Locate the cell with the specified text and output its [X, Y] center coordinate. 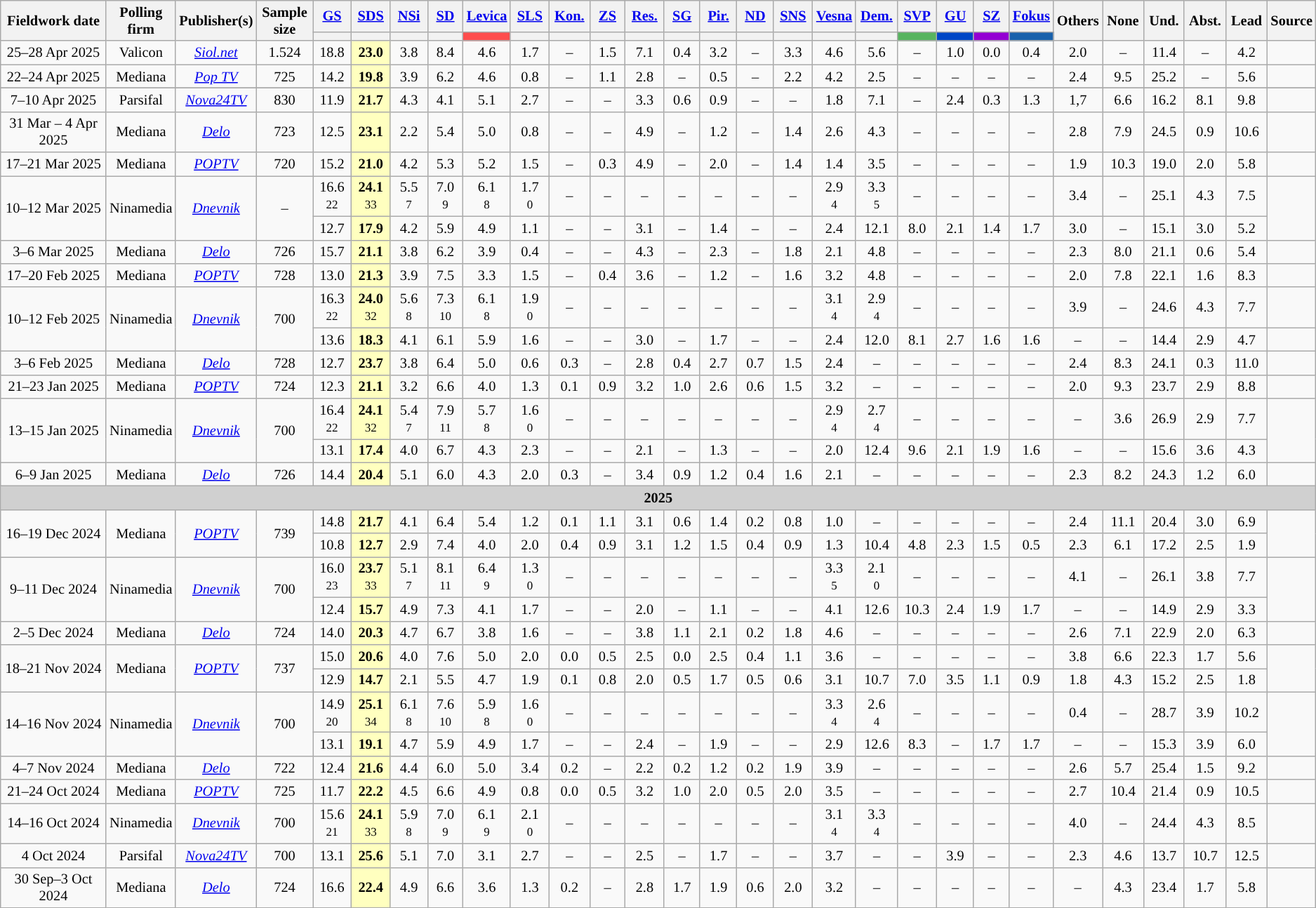
22.2 [371, 792]
3.7 [835, 855]
4.4 [408, 768]
15.3 [1164, 744]
15.1 [1164, 228]
Polling firm [140, 20]
Siol.net [216, 53]
Abst. [1204, 20]
16.322 [333, 307]
24.5 [1164, 132]
12.3 [333, 387]
None [1123, 20]
11.1 [1123, 521]
3–6 Mar 2025 [53, 252]
24.132 [371, 419]
10.6 [1247, 132]
722 [284, 768]
5.78 [487, 419]
14.0 [333, 633]
19.8 [371, 76]
4.5 [408, 792]
2–5 Dec 2024 [53, 633]
830 [284, 100]
1.524 [284, 53]
737 [284, 668]
18.3 [371, 340]
23.0 [371, 53]
Vesna [835, 15]
11.0 [1247, 363]
723 [284, 132]
21.0 [371, 164]
8.8 [1247, 387]
25–28 Apr 2025 [53, 53]
10–12 Mar 2025 [53, 208]
1.70 [529, 196]
Res. [644, 15]
31 Mar – 4 Apr 2025 [53, 132]
Kon. [569, 15]
SZ [991, 15]
GS [333, 15]
9.5 [1123, 76]
3–6 Feb 2025 [53, 363]
25.6 [371, 855]
SVP [917, 15]
7.3 [445, 609]
14–16 Oct 2024 [53, 823]
16–19 Dec 2024 [53, 533]
17–21 Mar 2025 [53, 164]
17.4 [371, 450]
19.1 [371, 744]
23.1 [371, 132]
15.6 [1164, 450]
Und. [1164, 20]
Levica [487, 15]
ZS [607, 15]
23.4 [1164, 888]
22.4 [371, 888]
14.8 [333, 521]
8.4 [445, 53]
9.6 [917, 450]
10.2 [1247, 712]
5.3 [445, 164]
20.6 [371, 656]
25.1 [1164, 196]
24.4 [1164, 823]
12.1 [876, 228]
9.3 [1123, 387]
21–24 Oct 2024 [53, 792]
24.032 [371, 307]
17.9 [371, 228]
14.7 [371, 680]
21.4 [1164, 792]
28.7 [1164, 712]
Source [1291, 20]
7–10 Apr 2025 [53, 100]
Valicon [140, 53]
7.9 [1123, 132]
25.134 [371, 712]
6–9 Jan 2025 [53, 474]
2025 [658, 498]
5.57 [408, 196]
24.6 [1164, 307]
16.622 [333, 196]
22.3 [1164, 656]
14.2 [333, 76]
GU [956, 15]
9.8 [1247, 100]
14.920 [333, 712]
Pir. [719, 15]
14.9 [1164, 609]
Others [1078, 20]
4–7 Nov 2024 [53, 768]
13.7 [1164, 855]
24.3 [1164, 474]
17–20 Feb 2025 [53, 275]
7.6 [445, 656]
16.422 [333, 419]
5.68 [408, 307]
9–11 Dec 2024 [53, 588]
25.2 [1164, 76]
7.8 [1123, 275]
2.74 [876, 419]
0.7 [755, 363]
Pop TV [216, 76]
21–23 Jan 2025 [53, 387]
1,7 [1078, 100]
14–16 Nov 2024 [53, 724]
22.9 [1164, 633]
6.3 [1247, 633]
18–21 Nov 2024 [53, 668]
6.9 [1247, 521]
8.5 [1247, 823]
NSi [408, 15]
10–12 Feb 2025 [53, 319]
5.47 [408, 419]
SD [445, 15]
18.8 [333, 53]
1.30 [529, 577]
ND [755, 15]
16.6 [333, 888]
23.733 [371, 577]
Lead [1247, 20]
1.90 [529, 307]
5.7 [1123, 768]
Dem. [876, 15]
Fieldwork date [53, 20]
7.610 [445, 712]
10.5 [1247, 792]
13–15 Jan 2025 [53, 431]
Sample size [284, 20]
21.3 [371, 275]
8.2 [1123, 474]
16.2 [1164, 100]
5.17 [408, 577]
16.023 [333, 577]
7.310 [445, 307]
30 Sep–3 Oct 2024 [53, 888]
6.19 [487, 823]
21.6 [371, 768]
7.911 [445, 419]
19.0 [1164, 164]
SDS [371, 15]
5.5 [445, 680]
17.2 [1164, 545]
11.7 [333, 792]
20.3 [371, 633]
22–24 Apr 2025 [53, 76]
13.0 [333, 275]
22.1 [1164, 275]
15.621 [333, 823]
12.0 [876, 340]
2.64 [876, 712]
6.49 [487, 577]
Fokus [1032, 15]
12.9 [333, 680]
15.0 [333, 656]
720 [284, 164]
SLS [529, 15]
4 Oct 2024 [53, 855]
SNS [793, 15]
26.1 [1164, 577]
8.111 [445, 577]
Publisher(s) [216, 20]
11.9 [333, 100]
24.1 [1164, 363]
25.4 [1164, 768]
13.6 [333, 340]
7.4 [445, 545]
9.2 [1247, 768]
11.4 [1164, 53]
SG [682, 15]
739 [284, 533]
10.8 [333, 545]
26.9 [1164, 419]
